Scan for the cell matching the given text and deliver its [x, y] coordinate at center. 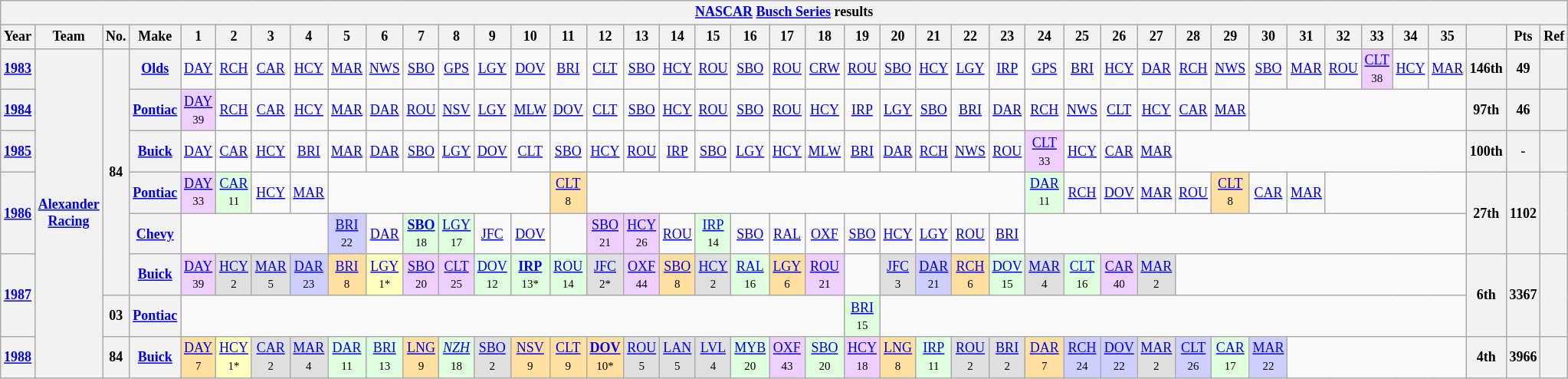
34 [1410, 37]
27 [1156, 37]
LGY1* [385, 275]
LVL4 [713, 358]
26 [1119, 37]
ROU5 [642, 358]
OXF44 [642, 275]
Year [18, 37]
BRI22 [347, 234]
28 [1194, 37]
27th [1487, 213]
15 [713, 37]
CAR2 [271, 358]
SBO18 [422, 234]
CLT26 [1194, 358]
HCY18 [863, 358]
DAR21 [933, 275]
Team [68, 37]
18 [825, 37]
IRP11 [933, 358]
JFC [492, 234]
35 [1448, 37]
RCH24 [1082, 358]
BRI13 [385, 358]
RCH6 [970, 275]
ROU21 [825, 275]
CLT33 [1045, 151]
146th [1487, 69]
CLT38 [1376, 69]
46 [1524, 110]
Chevy [155, 234]
CAR40 [1119, 275]
MAR5 [271, 275]
03 [116, 316]
2 [235, 37]
Alexander Racing [68, 213]
DOV12 [492, 275]
BRI2 [1007, 358]
4 [309, 37]
LNG9 [422, 358]
14 [677, 37]
49 [1524, 69]
CRW [825, 69]
24 [1045, 37]
3966 [1524, 358]
6 [385, 37]
3 [271, 37]
1102 [1524, 213]
CLT25 [457, 275]
BRI15 [863, 316]
RAL16 [750, 275]
1987 [18, 295]
LAN5 [677, 358]
1984 [18, 110]
HCY1* [235, 358]
1983 [18, 69]
17 [788, 37]
23 [1007, 37]
IRP13* [530, 275]
19 [863, 37]
ROU14 [568, 275]
1988 [18, 358]
97th [1487, 110]
MYB20 [750, 358]
Olds [155, 69]
33 [1376, 37]
4th [1487, 358]
OXF [825, 234]
29 [1230, 37]
100th [1487, 151]
JFC2* [605, 275]
1985 [18, 151]
LGY6 [788, 275]
HCY26 [642, 234]
25 [1082, 37]
3367 [1524, 295]
CAR17 [1230, 358]
NZH18 [457, 358]
16 [750, 37]
NASCAR Busch Series results [785, 12]
DAY7 [198, 358]
10 [530, 37]
No. [116, 37]
21 [933, 37]
DOV10* [605, 358]
Ref [1554, 37]
Pts [1524, 37]
DAR7 [1045, 358]
30 [1268, 37]
12 [605, 37]
1 [198, 37]
SBO8 [677, 275]
13 [642, 37]
32 [1343, 37]
SBO2 [492, 358]
JFC3 [898, 275]
6th [1487, 295]
31 [1307, 37]
Make [155, 37]
9 [492, 37]
IRP14 [713, 234]
CAR11 [235, 193]
20 [898, 37]
NSV9 [530, 358]
SBO21 [605, 234]
DAY33 [198, 193]
OXF43 [788, 358]
NSV [457, 110]
ROU2 [970, 358]
CLT9 [568, 358]
CLT16 [1082, 275]
8 [457, 37]
BRI8 [347, 275]
DAR23 [309, 275]
LNG8 [898, 358]
11 [568, 37]
DOV15 [1007, 275]
- [1524, 151]
DOV22 [1119, 358]
RAL [788, 234]
LGY17 [457, 234]
5 [347, 37]
1986 [18, 213]
7 [422, 37]
22 [970, 37]
MAR22 [1268, 358]
